Find where the given text appears and provide that cell's center as [X, Y] coordinate. 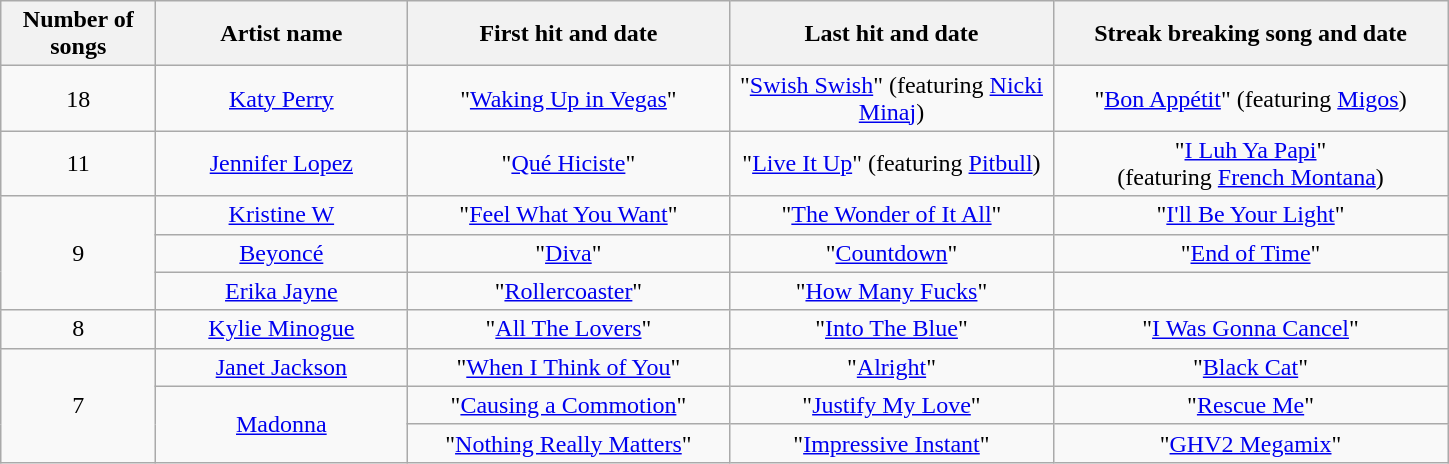
"All The Lovers" [568, 329]
"Swish Swish" (featuring Nicki Minaj) [892, 98]
"Justify My Love" [892, 405]
8 [78, 329]
"Bon Appétit" (featuring Migos) [1250, 98]
"Qué Hiciste" [568, 164]
"Impressive Instant" [892, 443]
"When I Think of You" [568, 367]
Kylie Minogue [282, 329]
"Feel What You Want" [568, 215]
"Countdown" [892, 253]
Number of songs [78, 34]
"Waking Up in Vegas" [568, 98]
"Black Cat" [1250, 367]
"Rescue Me" [1250, 405]
Last hit and date [892, 34]
Janet Jackson [282, 367]
"The Wonder of It All" [892, 215]
"I Luh Ya Papi" (featuring French Montana) [1250, 164]
"Rollercoaster" [568, 291]
"Causing a Commotion" [568, 405]
11 [78, 164]
"I'll Be Your Light" [1250, 215]
Streak breaking song and date [1250, 34]
"Into The Blue" [892, 329]
Artist name [282, 34]
Madonna [282, 424]
Beyoncé [282, 253]
Jennifer Lopez [282, 164]
"End of Time" [1250, 253]
"Diva" [568, 253]
Erika Jayne [282, 291]
"Live It Up" (featuring Pitbull) [892, 164]
"Alright" [892, 367]
7 [78, 405]
Katy Perry [282, 98]
Kristine W [282, 215]
"GHV2 Megamix" [1250, 443]
"Nothing Really Matters" [568, 443]
"How Many Fucks" [892, 291]
"I Was Gonna Cancel" [1250, 329]
18 [78, 98]
First hit and date [568, 34]
9 [78, 253]
